Search for the cell housing the specified text and yield its (x, y) center coordinate. 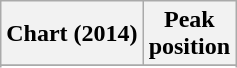
Chart (2014) (72, 34)
Peakposition (189, 34)
